Pinpoint the cell where the given text exists, returning its [x, y] midpoint coordinate. 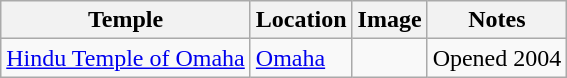
Omaha [301, 58]
Location [301, 20]
Opened 2004 [497, 58]
Image [390, 20]
Hindu Temple of Omaha [126, 58]
Temple [126, 20]
Notes [497, 20]
